Output the [x, y] coordinate of the center of the cell containing the given text.  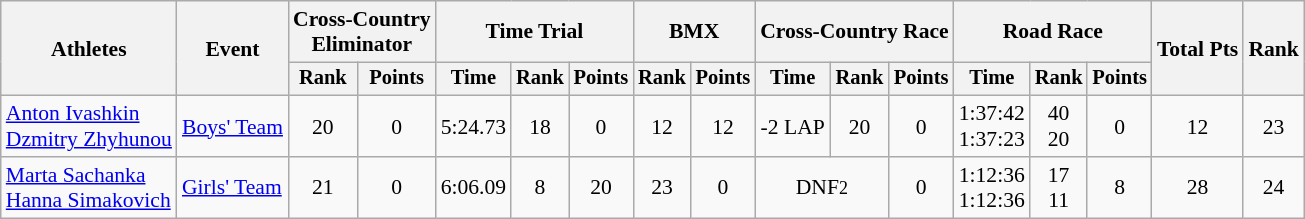
Girls' Team [232, 188]
1:12:361:12:36 [992, 188]
Cross-Country Race [854, 32]
DNF2 [822, 188]
-2 LAP [792, 126]
1:37:421:37:23 [992, 126]
Total Pts [1198, 48]
Road Race [1053, 32]
1711 [1059, 188]
Cross-CountryEliminator [362, 32]
Anton IvashkinDzmitry Zhyhunou [89, 126]
24 [1274, 188]
18 [540, 126]
5:24.73 [474, 126]
Boys' Team [232, 126]
21 [323, 188]
6:06.09 [474, 188]
BMX [694, 32]
Marta SachankaHanna Simakovich [89, 188]
Athletes [89, 48]
4020 [1059, 126]
Time Trial [534, 32]
28 [1198, 188]
Event [232, 48]
